Search for the cell housing the specified text and yield its (x, y) center coordinate. 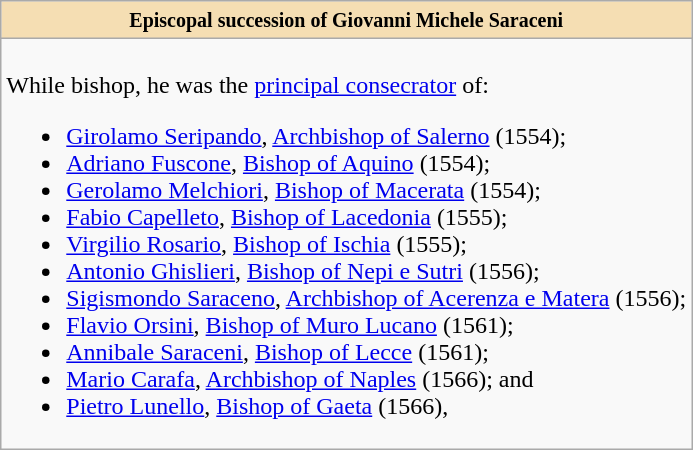
Episcopal succession of Giovanni Michele Saraceni (346, 20)
